Return the (X, Y) coordinate for the center point of the cell that contains the specified text.  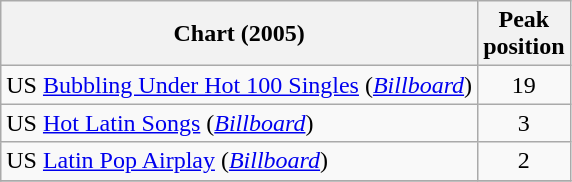
19 (524, 85)
US Bubbling Under Hot 100 Singles (Billboard) (240, 85)
2 (524, 161)
3 (524, 123)
Peakposition (524, 34)
Chart (2005) (240, 34)
US Hot Latin Songs (Billboard) (240, 123)
US Latin Pop Airplay (Billboard) (240, 161)
